Identify which cell holds the provided text, then report its (X, Y) central coordinate. 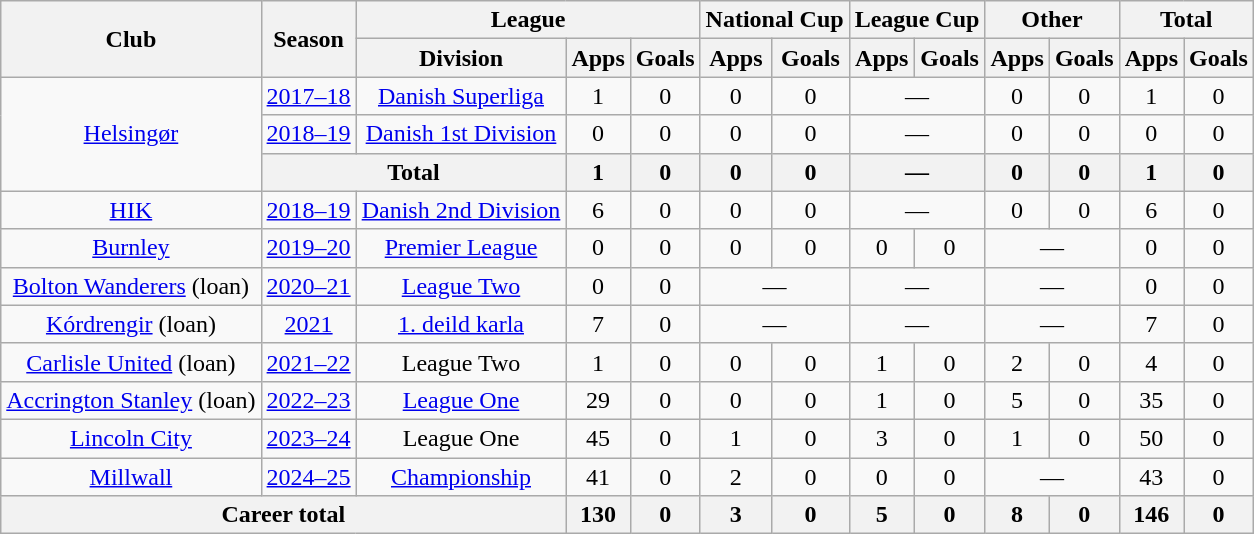
Season (308, 39)
Championship (461, 477)
Bolton Wanderers (loan) (131, 286)
45 (598, 438)
Other (1052, 20)
Danish Superliga (461, 96)
Carlisle United (loan) (131, 362)
2020–21 (308, 286)
Lincoln City (131, 438)
8 (1017, 515)
Club (131, 39)
50 (1151, 438)
Kórdrengir (loan) (131, 324)
130 (598, 515)
2017–18 (308, 96)
Division (461, 58)
Accrington Stanley (loan) (131, 400)
Millwall (131, 477)
29 (598, 400)
2024–25 (308, 477)
National Cup (774, 20)
Helsingør (131, 134)
League Cup (917, 20)
2021 (308, 324)
Danish 1st Division (461, 134)
2022–23 (308, 400)
35 (1151, 400)
HIK (131, 210)
Danish 2nd Division (461, 210)
1. deild karla (461, 324)
2021–22 (308, 362)
41 (598, 477)
Career total (284, 515)
146 (1151, 515)
Premier League (461, 248)
League (528, 20)
Burnley (131, 248)
2023–24 (308, 438)
43 (1151, 477)
4 (1151, 362)
2019–20 (308, 248)
